From the cell containing the given text, extract its center point as [x, y] coordinate. 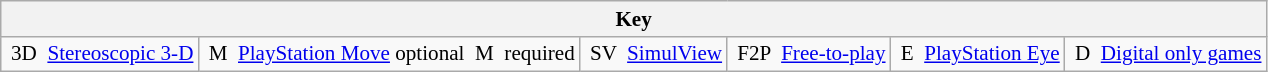
E PlayStation Eye [977, 54]
D Digital only games [1166, 54]
3D Stereoscopic 3-D [100, 54]
M PlayStation Move optional M required [388, 54]
SV SimulView [654, 54]
Key [634, 18]
F2P Free-to-play [808, 54]
